Detect which cell encompasses the target text, then output its (x, y) center coordinate. 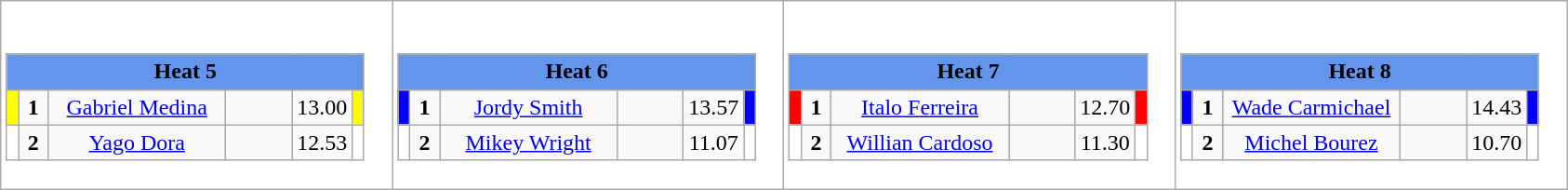
Heat 8 1 Wade Carmichael 14.43 2 Michel Bourez 10.70 (1371, 95)
Willian Cardoso (921, 142)
12.70 (1105, 107)
Mikey Wright (528, 142)
13.00 (322, 107)
13.57 (714, 107)
Yago Dora (138, 142)
Gabriel Medina (138, 107)
Jordy Smith (528, 107)
Italo Ferreira (921, 107)
Wade Carmichael (1311, 107)
Heat 7 1 Italo Ferreira 12.70 2 Willian Cardoso 11.30 (980, 95)
14.43 (1497, 107)
Heat 7 (968, 72)
11.30 (1105, 142)
Michel Bourez (1311, 142)
Heat 6 (577, 72)
12.53 (322, 142)
Heat 8 (1360, 72)
Heat 6 1 Jordy Smith 13.57 2 Mikey Wright 11.07 (588, 95)
11.07 (714, 142)
10.70 (1497, 142)
Heat 5 (185, 72)
Heat 5 1 Gabriel Medina 13.00 2 Yago Dora 12.53 (197, 95)
